Identify which cell holds the provided text, then report its [X, Y] central coordinate. 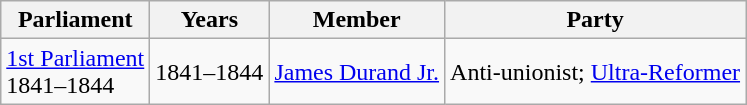
Party [596, 20]
1841–1844 [210, 72]
Years [210, 20]
Anti-unionist; Ultra-Reformer [596, 72]
Member [357, 20]
1st Parliament1841–1844 [76, 72]
Parliament [76, 20]
James Durand Jr. [357, 72]
